Return (x, y) of the center of cell containing provided text 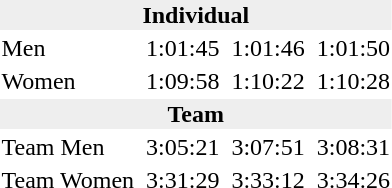
Women (68, 81)
1:10:28 (353, 81)
Team Men (68, 147)
Individual (196, 15)
1:01:45 (183, 48)
3:07:51 (268, 147)
1:10:22 (268, 81)
Men (68, 48)
1:01:46 (268, 48)
1:09:58 (183, 81)
1:01:50 (353, 48)
3:08:31 (353, 147)
3:05:21 (183, 147)
Team (196, 114)
